For the text-containing cell, return its midpoint in (x, y) coordinate format. 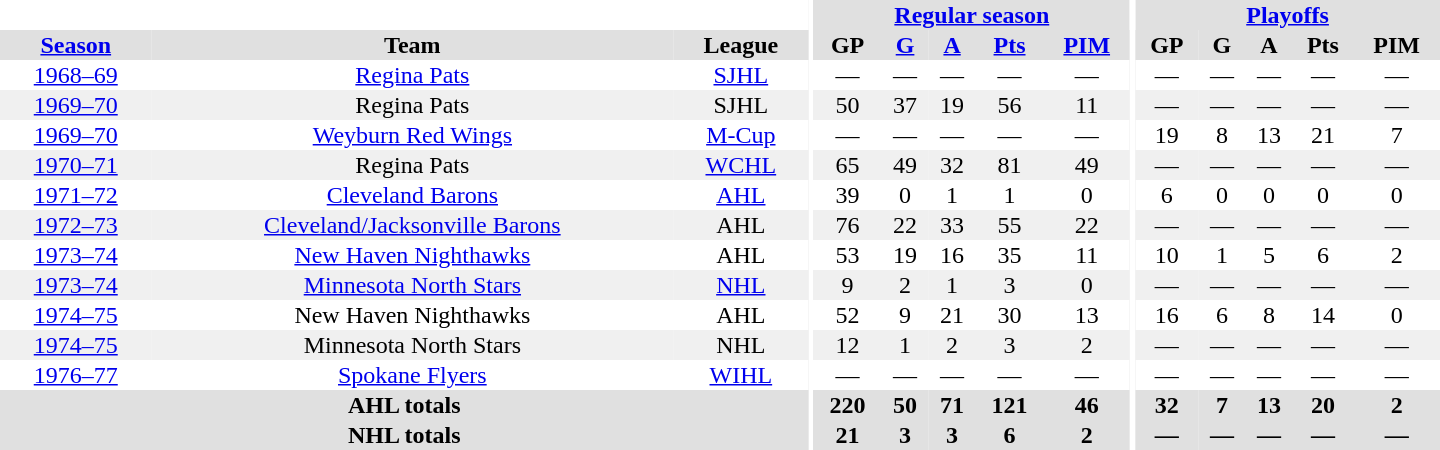
League (740, 45)
Season (76, 45)
46 (1086, 405)
AHL totals (404, 405)
Playoffs (1288, 15)
1968–69 (76, 75)
Cleveland/Jacksonville Barons (413, 225)
81 (1010, 165)
55 (1010, 225)
37 (906, 105)
Team (413, 45)
121 (1010, 405)
M-Cup (740, 135)
35 (1010, 255)
WCHL (740, 165)
Spokane Flyers (413, 375)
1970–71 (76, 165)
NHL totals (404, 435)
1976–77 (76, 375)
65 (848, 165)
20 (1322, 405)
76 (848, 225)
220 (848, 405)
Cleveland Barons (413, 195)
1971–72 (76, 195)
53 (848, 255)
WIHL (740, 375)
33 (952, 225)
12 (848, 345)
Weyburn Red Wings (413, 135)
14 (1322, 315)
10 (1166, 255)
1972–73 (76, 225)
30 (1010, 315)
71 (952, 405)
5 (1268, 255)
56 (1010, 105)
52 (848, 315)
39 (848, 195)
Regular season (972, 15)
